Search for the cell housing the specified text and yield its (X, Y) center coordinate. 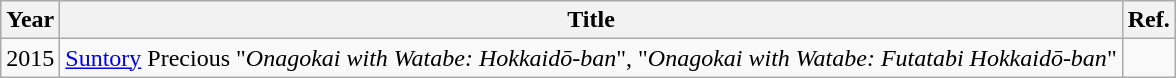
Title (591, 20)
Year (30, 20)
Ref. (1148, 20)
Suntory Precious "Onagokai with Watabe: Hokkaidō-ban", "Onagokai with Watabe: Futatabi Hokkaidō-ban" (591, 58)
2015 (30, 58)
